Determine the (X, Y) coordinate at the center of the cell enclosing the given text.  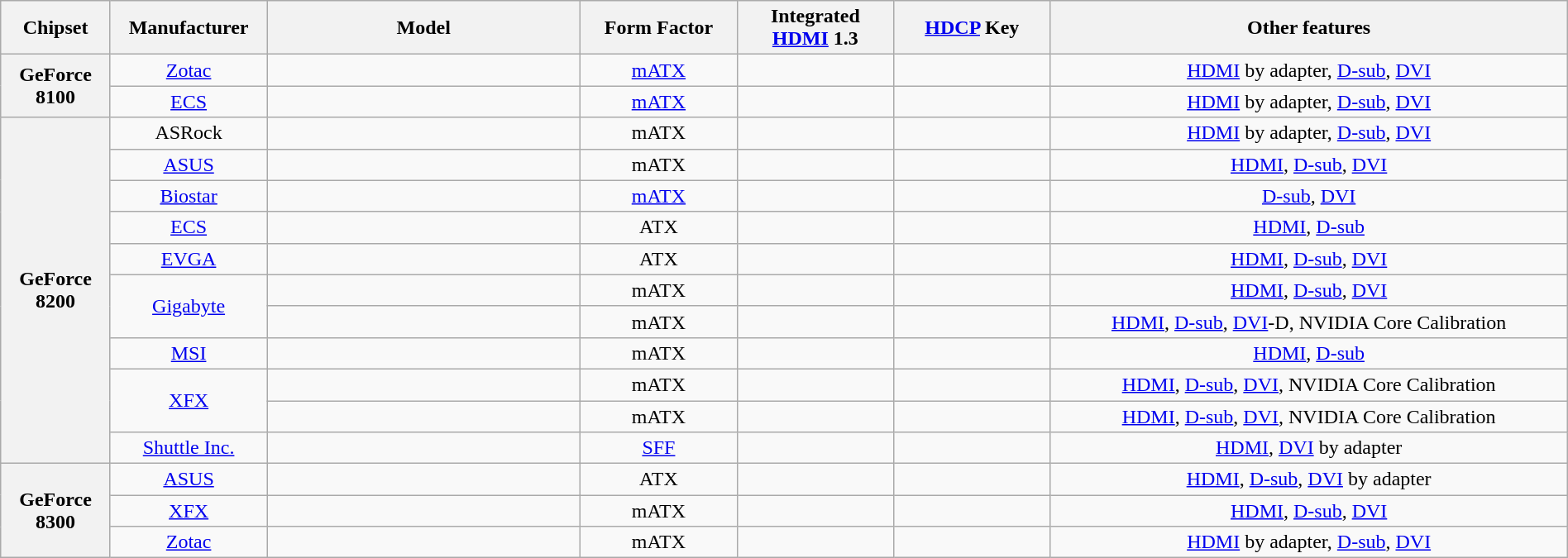
MSI (189, 353)
Model (423, 28)
Shuttle Inc. (189, 448)
Manufacturer (189, 28)
Other features (1308, 28)
Form Factor (658, 28)
EVGA (189, 259)
GeForce 8200 (56, 291)
HDMI, DVI by adapter (1308, 448)
ASRock (189, 133)
IntegratedHDMI 1.3 (815, 28)
SFF (658, 448)
GeForce 8100 (56, 86)
GeForce 8300 (56, 511)
Chipset (56, 28)
HDCP Key (973, 28)
HDMI, D-sub, DVI by adapter (1308, 479)
HDMI, D-sub, DVI-D, NVIDIA Core Calibration (1308, 322)
Gigabyte (189, 306)
Biostar (189, 196)
D-sub, DVI (1308, 196)
